For the text-containing cell, return its midpoint in (X, Y) coordinate format. 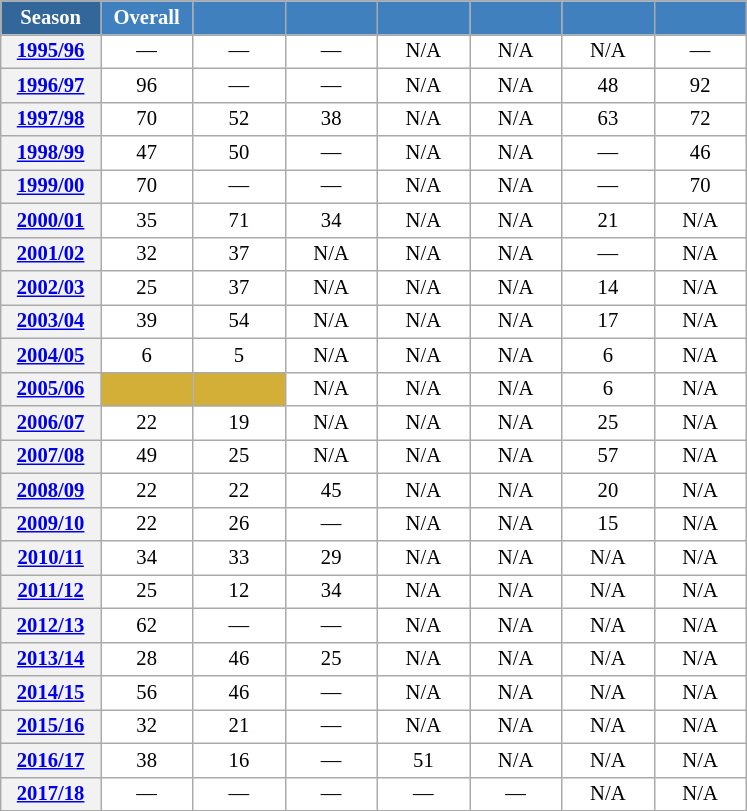
56 (146, 693)
1999/00 (51, 186)
Season (51, 17)
2012/13 (51, 625)
47 (146, 153)
39 (146, 321)
62 (146, 625)
63 (608, 119)
51 (423, 760)
5 (239, 355)
20 (608, 490)
2015/16 (51, 726)
1998/99 (51, 153)
2004/05 (51, 355)
26 (239, 524)
2016/17 (51, 760)
2014/15 (51, 693)
1996/97 (51, 85)
2002/03 (51, 287)
2001/02 (51, 254)
2003/04 (51, 321)
15 (608, 524)
48 (608, 85)
2011/12 (51, 591)
2009/10 (51, 524)
33 (239, 557)
2006/07 (51, 423)
96 (146, 85)
14 (608, 287)
45 (331, 490)
54 (239, 321)
29 (331, 557)
72 (700, 119)
2000/01 (51, 220)
2017/18 (51, 794)
Overall (146, 17)
2010/11 (51, 557)
2008/09 (51, 490)
57 (608, 456)
2013/14 (51, 659)
1997/98 (51, 119)
12 (239, 591)
35 (146, 220)
71 (239, 220)
49 (146, 456)
92 (700, 85)
52 (239, 119)
16 (239, 760)
17 (608, 321)
2005/06 (51, 389)
19 (239, 423)
50 (239, 153)
1995/96 (51, 51)
2007/08 (51, 456)
28 (146, 659)
